Locate the cell with the specified text and output its [X, Y] center coordinate. 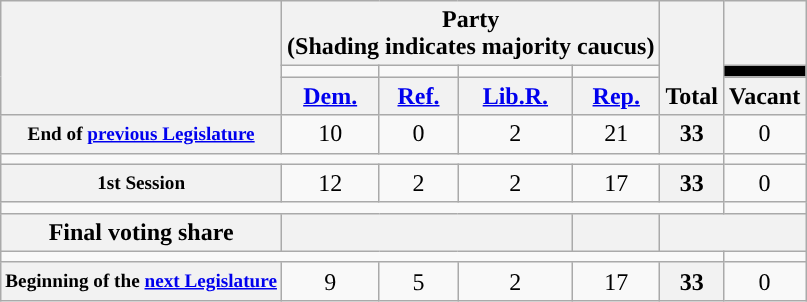
12 [330, 183]
9 [330, 281]
Beginning of the next Legislature [142, 281]
Rep. [616, 96]
5 [418, 281]
Lib.R. [515, 96]
Vacant [764, 96]
Total [692, 58]
End of previous Legislature [142, 134]
10 [330, 134]
Dem. [330, 96]
1st Session [142, 183]
Party (Shading indicates majority caucus) [471, 34]
Final voting share [142, 232]
Ref. [418, 96]
21 [616, 134]
